Detect which cell encompasses the target text, then output its (x, y) center coordinate. 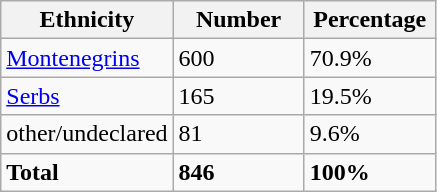
Percentage (370, 20)
Serbs (87, 96)
70.9% (370, 58)
Total (87, 172)
other/undeclared (87, 134)
81 (238, 134)
100% (370, 172)
19.5% (370, 96)
9.6% (370, 134)
Number (238, 20)
Montenegrins (87, 58)
600 (238, 58)
846 (238, 172)
Ethnicity (87, 20)
165 (238, 96)
